Find where the given text appears and provide that cell's center as (X, Y) coordinate. 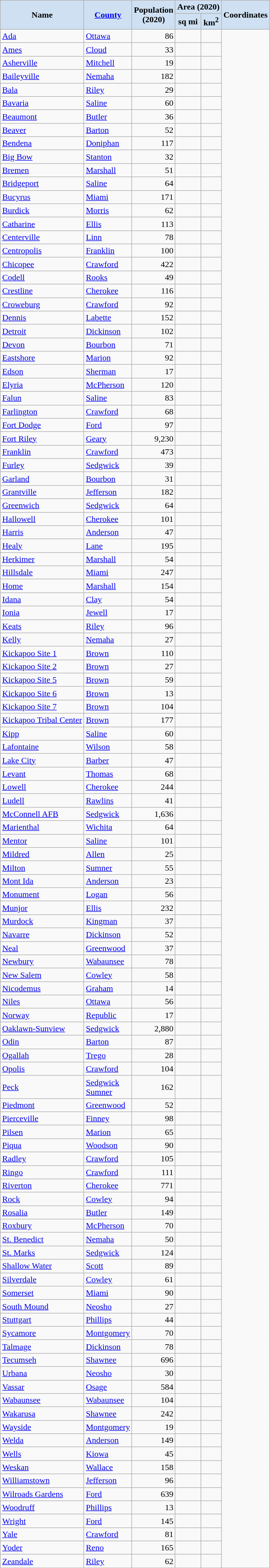
Odin (42, 1042)
9,230 (153, 438)
Munjor (42, 908)
2,880 (153, 1029)
Shallow Water (42, 1266)
50 (153, 1239)
Graham (108, 988)
Asherville (42, 63)
33 (153, 49)
km2 (211, 22)
Kelly (42, 640)
Newbury (42, 962)
39 (153, 465)
177 (153, 720)
Rooks (108, 277)
124 (153, 1253)
Linn (108, 237)
Piedmont (42, 1105)
111 (153, 1172)
Oaklawn-Sunview (42, 1029)
Kiowa (108, 1454)
Ogallah (42, 1055)
Levant (42, 774)
59 (153, 680)
Bala (42, 90)
Pierceville (42, 1118)
Keats (42, 626)
Mont Ida (42, 881)
473 (153, 452)
Yoder (42, 1548)
Vassar (42, 1387)
Baileyville (42, 76)
Healy (42, 546)
158 (153, 1467)
Population(2020) (153, 15)
Somerset (42, 1293)
Detroit (42, 331)
102 (153, 331)
Devon (42, 345)
Barber (108, 760)
51 (153, 170)
Trego (108, 1055)
Milton (42, 868)
Radley (42, 1159)
Herkimer (42, 559)
Reno (108, 1548)
Logan (108, 894)
32 (153, 157)
29 (153, 90)
Bavaria (42, 103)
Republic (108, 1015)
Morris (108, 210)
Doniphan (108, 143)
639 (153, 1494)
Centerville (42, 237)
Neal (42, 948)
94 (153, 1199)
23 (153, 881)
242 (153, 1414)
County (108, 15)
Riverton (42, 1186)
Stuttgart (42, 1320)
Fort Dodge (42, 425)
171 (153, 197)
St. Marks (42, 1253)
28 (153, 1055)
Bucyrus (42, 197)
25 (153, 854)
Rosalia (42, 1212)
Silverdale (42, 1279)
Ames (42, 49)
Kickapoo Site 7 (42, 706)
162 (153, 1087)
152 (153, 318)
Urbana (42, 1373)
Stanton (108, 157)
Elyria (42, 385)
Kickapoo Site 1 (42, 653)
Mitchell (108, 63)
Wayside (42, 1427)
120 (153, 385)
Cloud (108, 49)
Welda (42, 1440)
Garland (42, 479)
Harris (42, 532)
Thomas (108, 774)
Wallace (108, 1467)
Roxbury (42, 1226)
83 (153, 398)
696 (153, 1360)
195 (153, 546)
771 (153, 1186)
165 (153, 1548)
McConnell AFB (42, 814)
Lafontaine (42, 747)
117 (153, 143)
247 (153, 573)
584 (153, 1387)
Sherman (108, 371)
55 (153, 868)
Edson (42, 371)
Big Bow (42, 157)
Ionia (42, 613)
Bremen (42, 170)
87 (153, 1042)
Ludell (42, 801)
Monument (42, 894)
232 (153, 908)
86 (153, 36)
Jewell (108, 613)
Lake City (42, 760)
422 (153, 264)
Hallowell (42, 519)
Woodson (108, 1145)
Wells (42, 1454)
Lane (108, 546)
Labette (108, 318)
Williamstown (42, 1481)
Falun (42, 398)
Rawlins (108, 801)
Name (42, 15)
105 (153, 1159)
Kingman (108, 921)
St. Benedict (42, 1239)
Peck (42, 1087)
Home (42, 586)
Crestline (42, 291)
Zeandale (42, 1561)
41 (153, 801)
Wilson (108, 747)
44 (153, 1320)
Farlington (42, 412)
Burdick (42, 210)
Greenwich (42, 506)
Kickapoo Site 5 (42, 680)
Pilsen (42, 1132)
Bendena (42, 143)
South Mound (42, 1306)
SedgwickSumner (108, 1087)
Area (2020) (199, 7)
71 (153, 345)
Wilroads Gardens (42, 1494)
Mildred (42, 854)
Kickapoo Site 6 (42, 693)
Idana (42, 599)
Ringo (42, 1172)
Allen (108, 854)
Eastshore (42, 358)
Nicodemus (42, 988)
89 (153, 1266)
Lowell (42, 787)
Kipp (42, 734)
65 (153, 1132)
Fort Riley (42, 438)
Beaver (42, 130)
1,636 (153, 814)
Kickapoo Tribal Center (42, 720)
45 (153, 1454)
Chicopee (42, 264)
154 (153, 586)
Rock (42, 1199)
Coordinates (245, 15)
Tecumseh (42, 1360)
Talmage (42, 1346)
81 (153, 1534)
Geary (108, 438)
Scott (108, 1266)
Clay (108, 599)
Beaumont (42, 117)
145 (153, 1521)
98 (153, 1118)
36 (153, 117)
Kickapoo Site 2 (42, 666)
Piqua (42, 1145)
110 (153, 653)
sq mi (188, 22)
Norway (42, 1015)
Wright (42, 1521)
Dennis (42, 318)
Wichita (108, 827)
Marienthal (42, 827)
Yale (42, 1534)
Navarre (42, 935)
New Salem (42, 975)
Catharine (42, 224)
113 (153, 224)
Hillsdale (42, 573)
Opolis (42, 1069)
Sumner (108, 868)
116 (153, 291)
Furley (42, 465)
Croweburg (42, 304)
Bridgeport (42, 184)
Woodruff (42, 1507)
Mentor (42, 841)
Murdock (42, 921)
Finney (108, 1118)
Codell (42, 277)
Niles (42, 1002)
31 (153, 479)
49 (153, 277)
Osage (108, 1387)
97 (153, 425)
Grantville (42, 492)
100 (153, 251)
244 (153, 787)
61 (153, 1279)
Weskan (42, 1467)
Wakarusa (42, 1414)
30 (153, 1373)
Sycamore (42, 1333)
Ada (42, 36)
Centropolis (42, 251)
14 (153, 988)
